Output the (X, Y) coordinate of the center of the cell containing the given text.  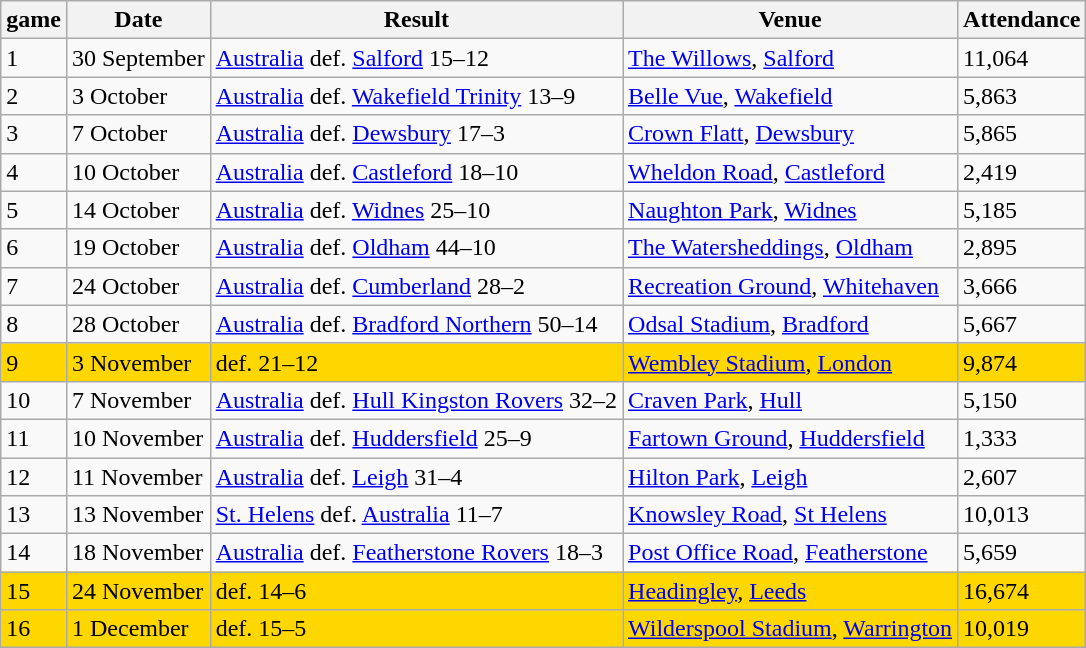
5,150 (1022, 400)
Attendance (1022, 20)
2,419 (1022, 172)
11,064 (1022, 58)
5,667 (1022, 324)
5,863 (1022, 96)
15 (34, 591)
10,019 (1022, 629)
10 November (138, 438)
Australia def. Oldham 44–10 (416, 248)
Australia def. Dewsbury 17–3 (416, 134)
Australia def. Cumberland 28–2 (416, 286)
7 October (138, 134)
13 (34, 515)
Australia def. Leigh 31–4 (416, 477)
1 December (138, 629)
Result (416, 20)
Wembley Stadium, London (790, 362)
1,333 (1022, 438)
10 (34, 400)
10 October (138, 172)
def. 21–12 (416, 362)
Knowsley Road, St Helens (790, 515)
def. 14–6 (416, 591)
14 (34, 553)
Australia def. Wakefield Trinity 13–9 (416, 96)
6 (34, 248)
game (34, 20)
Belle Vue, Wakefield (790, 96)
Craven Park, Hull (790, 400)
11 (34, 438)
The Watersheddings, Oldham (790, 248)
Venue (790, 20)
11 November (138, 477)
4 (34, 172)
24 November (138, 591)
5,185 (1022, 210)
Australia def. Castleford 18–10 (416, 172)
7 (34, 286)
Post Office Road, Featherstone (790, 553)
30 September (138, 58)
Wilderspool Stadium, Warrington (790, 629)
9 (34, 362)
Crown Flatt, Dewsbury (790, 134)
Australia def. Salford 15–12 (416, 58)
Headingley, Leeds (790, 591)
5,865 (1022, 134)
5,659 (1022, 553)
3 November (138, 362)
Naughton Park, Widnes (790, 210)
7 November (138, 400)
14 October (138, 210)
Hilton Park, Leigh (790, 477)
3 (34, 134)
16,674 (1022, 591)
Australia def. Bradford Northern 50–14 (416, 324)
3,666 (1022, 286)
2,895 (1022, 248)
Australia def. Huddersfield 25–9 (416, 438)
Odsal Stadium, Bradford (790, 324)
Date (138, 20)
Australia def. Featherstone Rovers 18–3 (416, 553)
Australia def. Hull Kingston Rovers 32–2 (416, 400)
Fartown Ground, Huddersfield (790, 438)
8 (34, 324)
3 October (138, 96)
16 (34, 629)
10,013 (1022, 515)
12 (34, 477)
1 (34, 58)
9,874 (1022, 362)
19 October (138, 248)
Wheldon Road, Castleford (790, 172)
def. 15–5 (416, 629)
2,607 (1022, 477)
The Willows, Salford (790, 58)
18 November (138, 553)
St. Helens def. Australia 11–7 (416, 515)
13 November (138, 515)
24 October (138, 286)
Australia def. Widnes 25–10 (416, 210)
28 October (138, 324)
5 (34, 210)
2 (34, 96)
Recreation Ground, Whitehaven (790, 286)
